Pinpoint the cell where the given text exists, returning its [X, Y] midpoint coordinate. 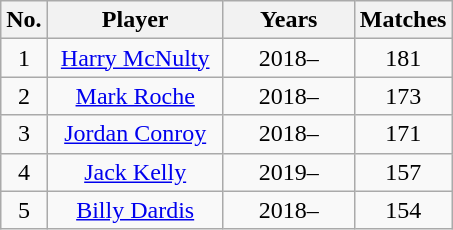
Jordan Conroy [135, 134]
Player [135, 20]
Billy Dardis [135, 210]
154 [403, 210]
4 [24, 172]
No. [24, 20]
2 [24, 96]
Matches [403, 20]
Jack Kelly [135, 172]
Mark Roche [135, 96]
181 [403, 58]
Harry McNulty [135, 58]
157 [403, 172]
2019– [288, 172]
1 [24, 58]
5 [24, 210]
Years [288, 20]
173 [403, 96]
3 [24, 134]
171 [403, 134]
